Search for the cell housing the specified text and yield its [X, Y] center coordinate. 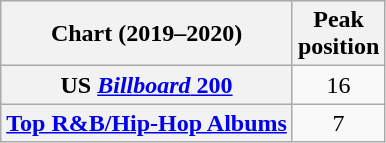
Peakposition [338, 34]
Top R&B/Hip-Hop Albums [147, 123]
US Billboard 200 [147, 85]
Chart (2019–2020) [147, 34]
16 [338, 85]
7 [338, 123]
